Return [x, y] of the center of cell containing provided text 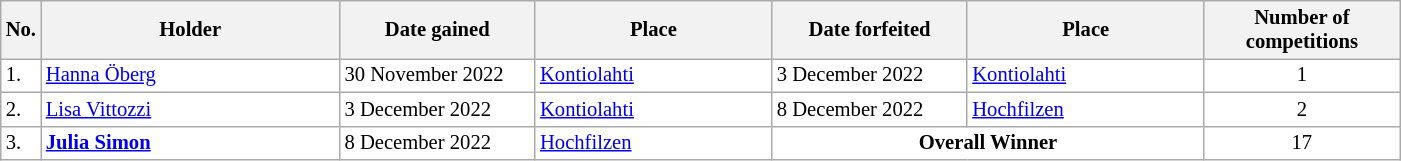
2. [21, 109]
Date gained [438, 29]
2 [1302, 109]
No. [21, 29]
1 [1302, 75]
Hanna Öberg [190, 75]
17 [1302, 143]
Date forfeited [870, 29]
Lisa Vittozzi [190, 109]
Number of competitions [1302, 29]
1. [21, 75]
Holder [190, 29]
30 November 2022 [438, 75]
Overall Winner [988, 143]
3. [21, 143]
Julia Simon [190, 143]
